From the cell containing the given text, extract its center point as (X, Y) coordinate. 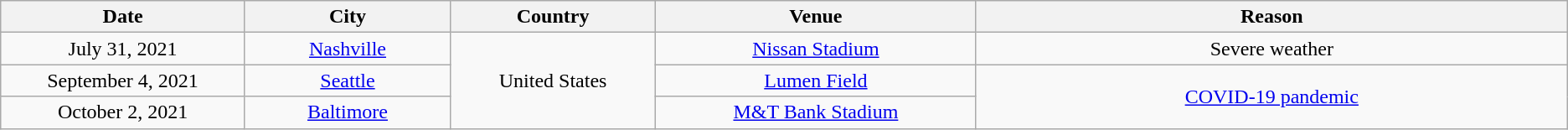
Country (553, 17)
Venue (816, 17)
July 31, 2021 (123, 49)
Nashville (347, 49)
October 2, 2021 (123, 112)
M&T Bank Stadium (816, 112)
City (347, 17)
United States (553, 81)
September 4, 2021 (123, 81)
COVID-19 pandemic (1271, 96)
Reason (1271, 17)
Seattle (347, 81)
Severe weather (1271, 49)
Baltimore (347, 112)
Lumen Field (816, 81)
Nissan Stadium (816, 49)
Date (123, 17)
